Provide the [X, Y] coordinate of the cell's center where the given text is located.  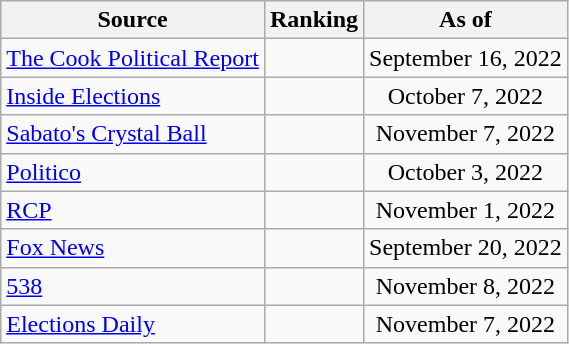
November 8, 2022 [466, 286]
538 [133, 286]
Elections Daily [133, 324]
November 1, 2022 [466, 210]
The Cook Political Report [133, 58]
September 20, 2022 [466, 248]
Sabato's Crystal Ball [133, 134]
September 16, 2022 [466, 58]
Fox News [133, 248]
October 7, 2022 [466, 96]
Source [133, 20]
Politico [133, 172]
October 3, 2022 [466, 172]
RCP [133, 210]
As of [466, 20]
Inside Elections [133, 96]
Ranking [314, 20]
